Return (X, Y) of the center of cell containing provided text 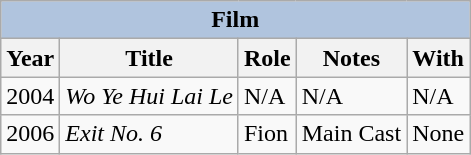
Title (150, 58)
Fion (267, 134)
Wo Ye Hui Lai Le (150, 96)
Main Cast (351, 134)
Film (236, 20)
None (438, 134)
Year (30, 58)
2006 (30, 134)
Role (267, 58)
Notes (351, 58)
With (438, 58)
2004 (30, 96)
Exit No. 6 (150, 134)
